Identify which cell holds the provided text, then report its (X, Y) central coordinate. 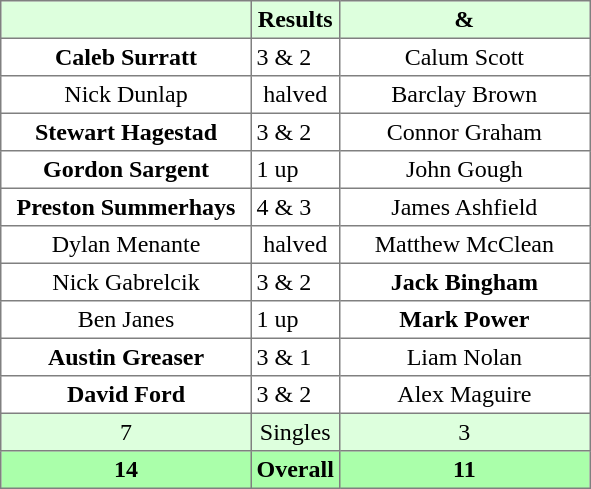
Gordon Sargent (126, 170)
3 (464, 432)
John Gough (464, 170)
Nick Gabrelcik (126, 282)
Stewart Hagestad (126, 132)
Liam Nolan (464, 357)
Preston Summerhays (126, 207)
Jack Bingham (464, 282)
James Ashfield (464, 207)
& (464, 20)
Ben Janes (126, 320)
14 (126, 470)
Caleb Surratt (126, 57)
3 & 1 (295, 357)
7 (126, 432)
Singles (295, 432)
Alex Maguire (464, 395)
David Ford (126, 395)
Austin Greaser (126, 357)
Connor Graham (464, 132)
Nick Dunlap (126, 95)
Barclay Brown (464, 95)
4 & 3 (295, 207)
Results (295, 20)
Mark Power (464, 320)
Overall (295, 470)
Calum Scott (464, 57)
Matthew McClean (464, 245)
11 (464, 470)
Dylan Menante (126, 245)
